Find where the given text appears and provide that cell's center as [X, Y] coordinate. 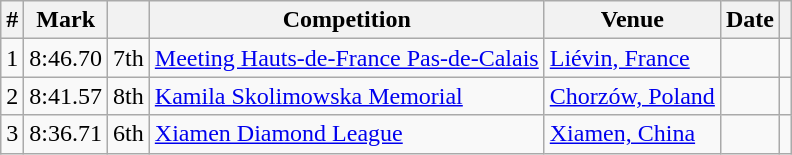
Chorzów, Poland [632, 96]
Mark [66, 20]
2 [12, 96]
8:36.71 [66, 134]
8th [129, 96]
Liévin, France [632, 58]
8:46.70 [66, 58]
Date [750, 20]
Meeting Hauts-de-France Pas-de-Calais [346, 58]
8:41.57 [66, 96]
Competition [346, 20]
# [12, 20]
6th [129, 134]
Venue [632, 20]
Xiamen, China [632, 134]
1 [12, 58]
Xiamen Diamond League [346, 134]
3 [12, 134]
Kamila Skolimowska Memorial [346, 96]
7th [129, 58]
